Detect which cell encompasses the target text, then output its (X, Y) center coordinate. 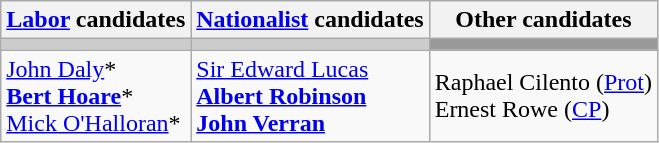
Labor candidates (96, 20)
Raphael Cilento (Prot)Ernest Rowe (CP) (543, 96)
Nationalist candidates (310, 20)
Sir Edward LucasAlbert RobinsonJohn Verran (310, 96)
Other candidates (543, 20)
John Daly*Bert Hoare*Mick O'Halloran* (96, 96)
